Locate the cell with the specified text and output its [X, Y] center coordinate. 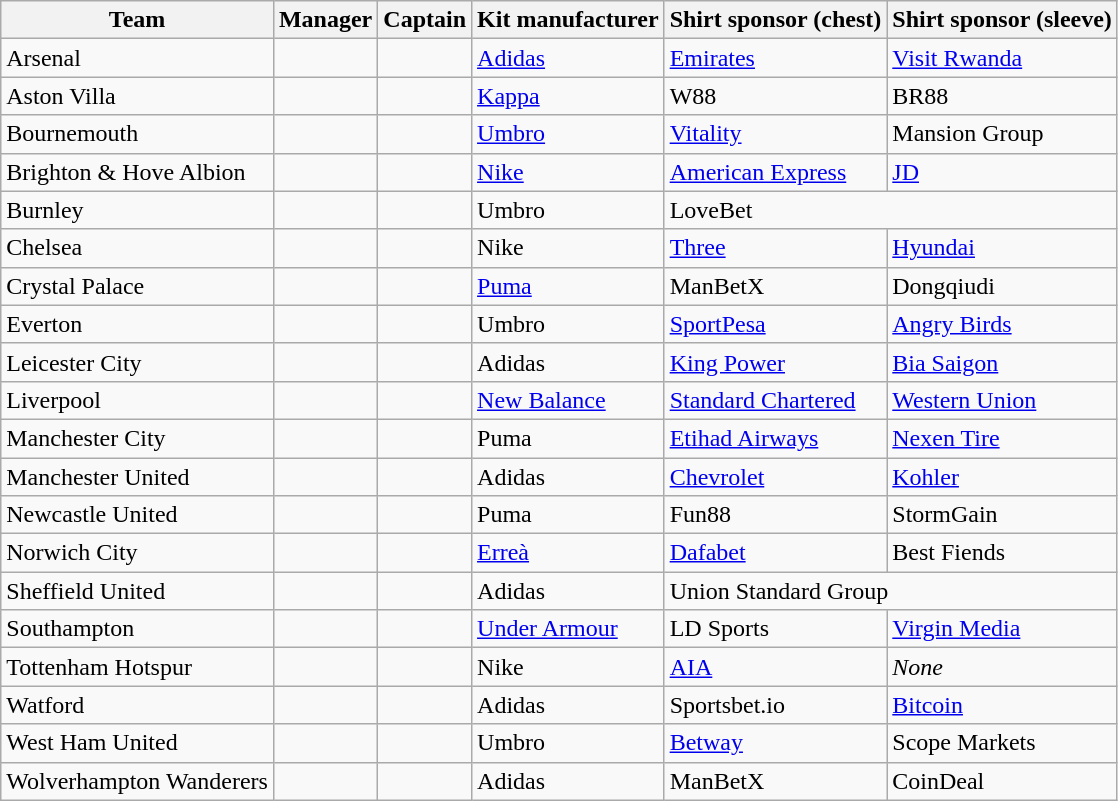
W88 [776, 96]
Shirt sponsor (sleeve) [1002, 20]
Shirt sponsor (chest) [776, 20]
Angry Birds [1002, 324]
Kit manufacturer [568, 20]
Hyundai [1002, 248]
Western Union [1002, 400]
Manchester City [138, 438]
Captain [425, 20]
Chevrolet [776, 477]
Nexen Tire [1002, 438]
SportPesa [776, 324]
Newcastle United [138, 515]
Leicester City [138, 362]
Virgin Media [1002, 629]
Crystal Palace [138, 286]
CoinDeal [1002, 781]
Kohler [1002, 477]
Chelsea [138, 248]
Manchester United [138, 477]
Under Armour [568, 629]
Bitcoin [1002, 705]
Manager [325, 20]
Dongqiudi [1002, 286]
Best Fiends [1002, 553]
New Balance [568, 400]
LD Sports [776, 629]
Emirates [776, 58]
Etihad Airways [776, 438]
Watford [138, 705]
Betway [776, 743]
Dafabet [776, 553]
Sheffield United [138, 591]
StormGain [1002, 515]
Tottenham Hotspur [138, 667]
Arsenal [138, 58]
Erreà [568, 553]
Scope Markets [1002, 743]
LoveBet [890, 210]
Kappa [568, 96]
Liverpool [138, 400]
None [1002, 667]
Bournemouth [138, 134]
Bia Saigon [1002, 362]
Vitality [776, 134]
JD [1002, 172]
Aston Villa [138, 96]
Brighton & Hove Albion [138, 172]
Everton [138, 324]
American Express [776, 172]
BR88 [1002, 96]
Visit Rwanda [1002, 58]
Southampton [138, 629]
Standard Chartered [776, 400]
Three [776, 248]
Wolverhampton Wanderers [138, 781]
Mansion Group [1002, 134]
Team [138, 20]
Union Standard Group [890, 591]
Sportsbet.io [776, 705]
Fun88 [776, 515]
AIA [776, 667]
Norwich City [138, 553]
King Power [776, 362]
Burnley [138, 210]
West Ham United [138, 743]
